Find where the given text appears and provide that cell's center as (x, y) coordinate. 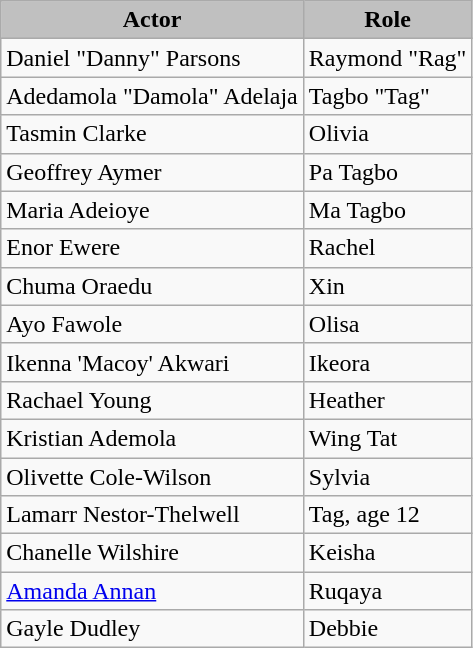
Heather (388, 400)
Olisa (388, 324)
Tasmin Clarke (152, 134)
Rachael Young (152, 400)
Ikenna 'Macoy' Akwari (152, 362)
Wing Tat (388, 438)
Kristian Ademola (152, 438)
Gayle Dudley (152, 629)
Role (388, 20)
Ma Tagbo (388, 210)
Maria Adeioye (152, 210)
Olivette Cole-Wilson (152, 477)
Chanelle Wilshire (152, 553)
Actor (152, 20)
Lamarr Nestor-Thelwell (152, 515)
Chuma Oraedu (152, 286)
Enor Ewere (152, 248)
Ruqaya (388, 591)
Pa Tagbo (388, 172)
Tagbo "Tag" (388, 96)
Xin (388, 286)
Daniel "Danny" Parsons (152, 58)
Olivia (388, 134)
Ikeora (388, 362)
Ayo Fawole (152, 324)
Amanda Annan (152, 591)
Tag, age 12 (388, 515)
Rachel (388, 248)
Keisha (388, 553)
Adedamola "Damola" Adelaja (152, 96)
Geoffrey Aymer (152, 172)
Raymond "Rag" (388, 58)
Sylvia (388, 477)
Debbie (388, 629)
